Pinpoint the cell where the given text exists, returning its [X, Y] midpoint coordinate. 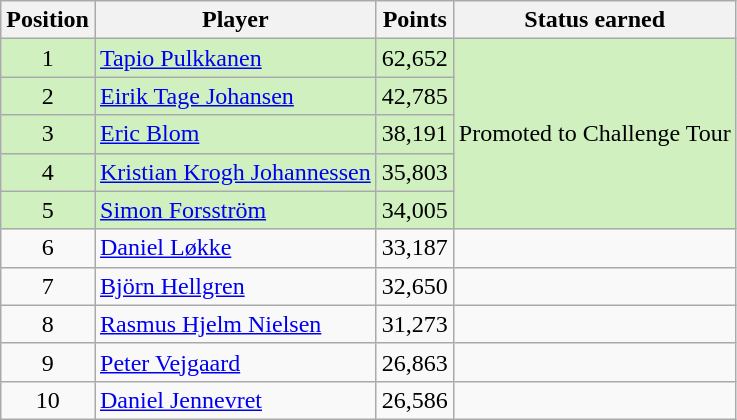
8 [48, 324]
Status earned [594, 20]
33,187 [414, 248]
Position [48, 20]
6 [48, 248]
Peter Vejgaard [235, 362]
Eirik Tage Johansen [235, 96]
5 [48, 210]
9 [48, 362]
Daniel Løkke [235, 248]
35,803 [414, 172]
32,650 [414, 286]
62,652 [414, 58]
38,191 [414, 134]
26,863 [414, 362]
Promoted to Challenge Tour [594, 134]
Rasmus Hjelm Nielsen [235, 324]
7 [48, 286]
Simon Forsström [235, 210]
Eric Blom [235, 134]
Player [235, 20]
34,005 [414, 210]
4 [48, 172]
10 [48, 400]
42,785 [414, 96]
3 [48, 134]
Kristian Krogh Johannessen [235, 172]
Björn Hellgren [235, 286]
Points [414, 20]
Daniel Jennevret [235, 400]
1 [48, 58]
31,273 [414, 324]
26,586 [414, 400]
2 [48, 96]
Tapio Pulkkanen [235, 58]
